Identify which cell holds the provided text, then report its [x, y] central coordinate. 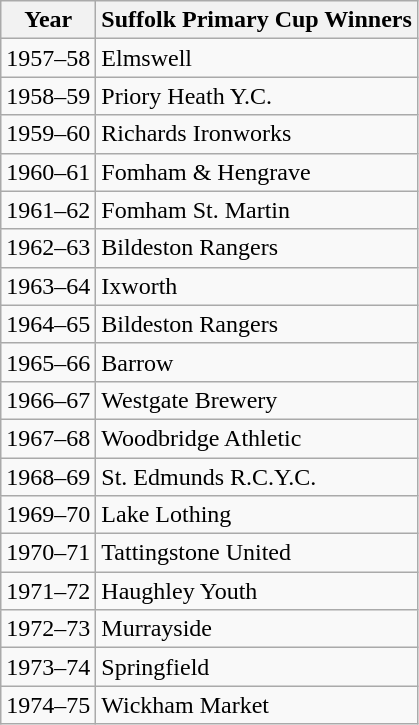
Tattingstone United [257, 553]
Westgate Brewery [257, 400]
1974–75 [48, 705]
1963–64 [48, 286]
1972–73 [48, 629]
1967–68 [48, 438]
Suffolk Primary Cup Winners [257, 20]
1968–69 [48, 477]
1960–61 [48, 172]
1970–71 [48, 553]
1966–67 [48, 400]
1958–59 [48, 96]
Springfield [257, 667]
Fomham & Hengrave [257, 172]
1962–63 [48, 248]
St. Edmunds R.C.Y.C. [257, 477]
1961–62 [48, 210]
Woodbridge Athletic [257, 438]
Barrow [257, 362]
1964–65 [48, 324]
Year [48, 20]
Ixworth [257, 286]
Priory Heath Y.C. [257, 96]
Murrayside [257, 629]
Haughley Youth [257, 591]
Elmswell [257, 58]
Richards Ironworks [257, 134]
Fomham St. Martin [257, 210]
1969–70 [48, 515]
Lake Lothing [257, 515]
1959–60 [48, 134]
1957–58 [48, 58]
1973–74 [48, 667]
Wickham Market [257, 705]
1971–72 [48, 591]
1965–66 [48, 362]
